Extract the (x, y) coordinate from the center of the cell holding the provided text.  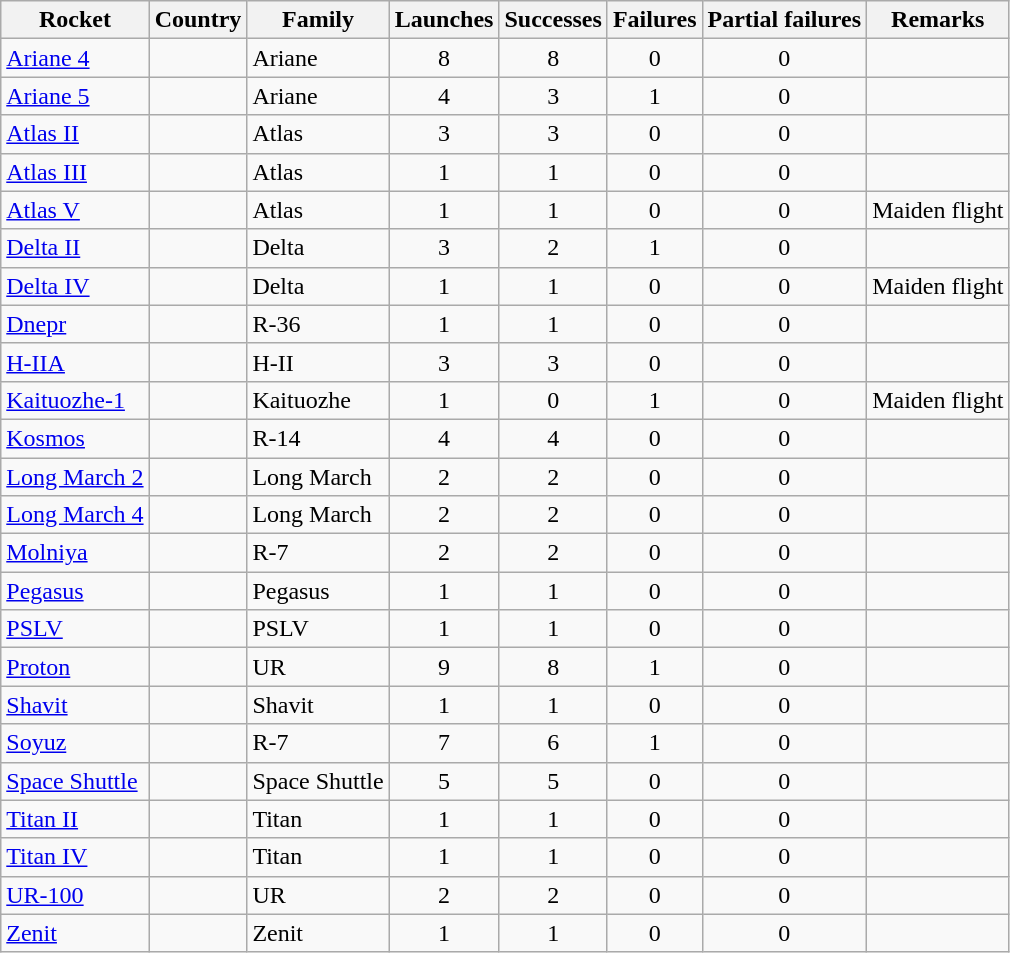
Kaituozhe-1 (75, 400)
Country (198, 20)
Family (318, 20)
Long March 4 (75, 515)
7 (444, 743)
Dnepr (75, 324)
6 (553, 743)
Long March 2 (75, 477)
UR-100 (75, 895)
H-IIA (75, 362)
Molniya (75, 553)
Launches (444, 20)
H-II (318, 362)
Titan II (75, 819)
Ariane 4 (75, 58)
Atlas V (75, 210)
Remarks (938, 20)
9 (444, 667)
Rocket (75, 20)
Delta IV (75, 286)
Atlas III (75, 172)
Kosmos (75, 438)
Delta II (75, 248)
Soyuz (75, 743)
Titan IV (75, 857)
Atlas II (75, 134)
Partial failures (784, 20)
R-36 (318, 324)
Failures (654, 20)
Successes (553, 20)
Kaituozhe (318, 400)
R-14 (318, 438)
Proton (75, 667)
Ariane 5 (75, 96)
